Output the [x, y] coordinate of the center of the cell containing the given text.  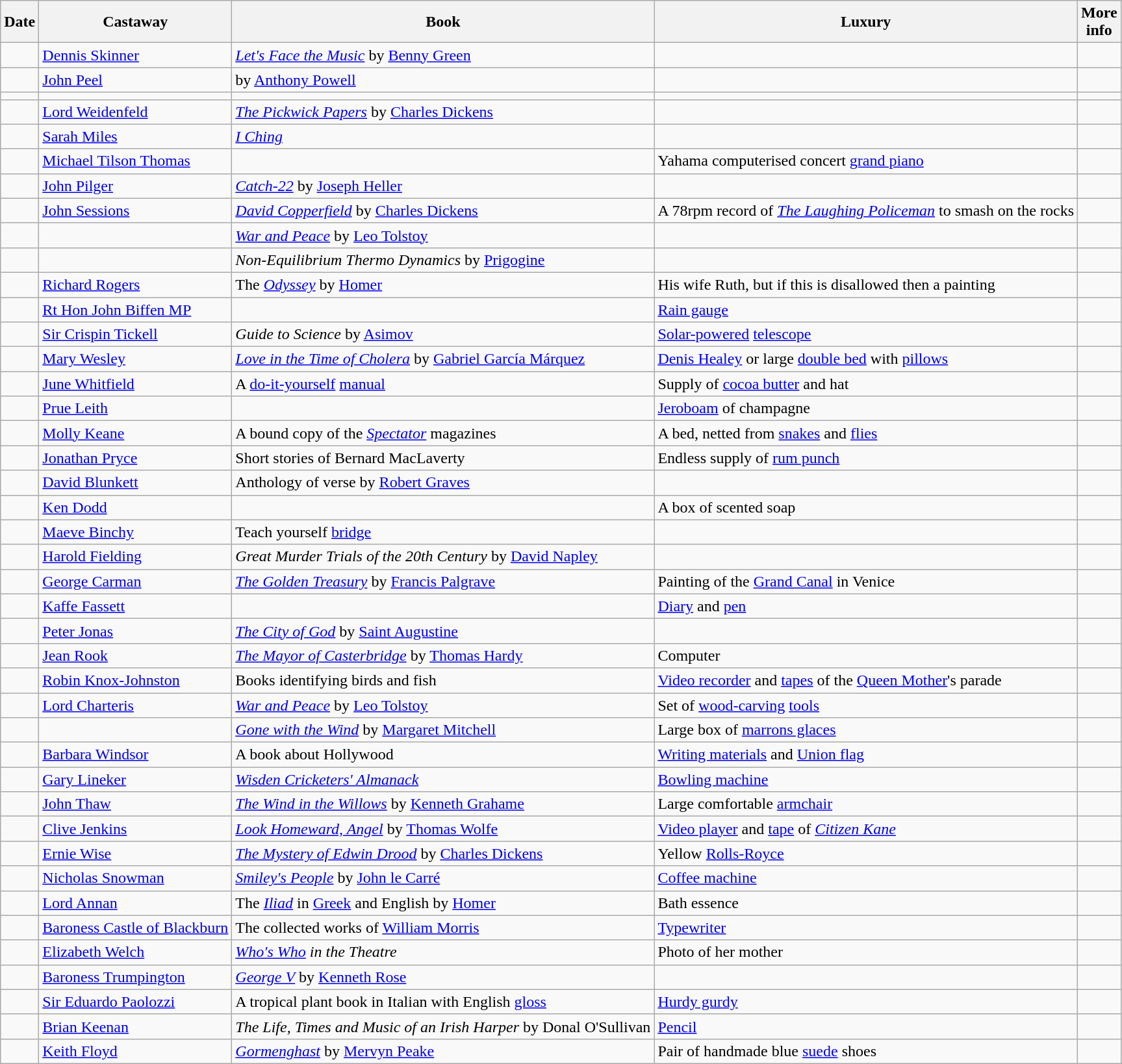
Maeve Binchy [135, 532]
Jeroboam of champagne [866, 409]
The Wind in the Willows by Kenneth Grahame [443, 804]
Video recorder and tapes of the Queen Mother's parade [866, 680]
A tropical plant book in Italian with English gloss [443, 1002]
Books identifying birds and fish [443, 680]
I Ching [443, 136]
Short stories of Bernard MacLaverty [443, 458]
Molly Keane [135, 433]
Richard Rogers [135, 285]
Gone with the Wind by Margaret Mitchell [443, 730]
Set of wood-carving tools [866, 705]
Yahama computerised concert grand piano [866, 161]
Prue Leith [135, 409]
The City of God by Saint Augustine [443, 631]
The Odyssey by Homer [443, 285]
Teach yourself bridge [443, 532]
A bound copy of the Spectator magazines [443, 433]
Painting of the Grand Canal in Venice [866, 581]
Moreinfo [1099, 22]
Typewriter [866, 928]
Mary Wesley [135, 359]
Anthology of verse by Robert Graves [443, 483]
Sir Eduardo Paolozzi [135, 1002]
The Pickwick Papers by Charles Dickens [443, 112]
Solar-powered telescope [866, 335]
George V by Kenneth Rose [443, 977]
A book about Hollywood [443, 755]
A 78rpm record of The Laughing Policeman to smash on the rocks [866, 210]
A bed, netted from snakes and flies [866, 433]
Yellow Rolls-Royce [866, 854]
Guide to Science by Asimov [443, 335]
Look Homeward, Angel by Thomas Wolfe [443, 829]
Book [443, 22]
John Sessions [135, 210]
Denis Healey or large double bed with pillows [866, 359]
Baroness Trumpington [135, 977]
Michael Tilson Thomas [135, 161]
Dennis Skinner [135, 55]
Wisden Cricketers' Almanack [443, 779]
Ernie Wise [135, 854]
Kaffe Fassett [135, 606]
Supply of cocoa butter and hat [866, 384]
The Golden Treasury by Francis Palgrave [443, 581]
Lord Annan [135, 903]
Castaway [135, 22]
David Blunkett [135, 483]
Pair of handmade blue suede shoes [866, 1051]
Love in the Time of Cholera by Gabriel García Márquez [443, 359]
Lord Charteris [135, 705]
Smiley's People by John le Carré [443, 878]
Sarah Miles [135, 136]
Endless supply of rum punch [866, 458]
His wife Ruth, but if this is disallowed then a painting [866, 285]
The Mystery of Edwin Drood by Charles Dickens [443, 854]
Bowling machine [866, 779]
John Pilger [135, 186]
Who's Who in the Theatre [443, 952]
Large comfortable armchair [866, 804]
Keith Floyd [135, 1051]
Lord Weidenfeld [135, 112]
Coffee machine [866, 878]
Harold Fielding [135, 557]
Jean Rook [135, 655]
Robin Knox-Johnston [135, 680]
Gormenghast by Mervyn Peake [443, 1051]
The Life, Times and Music of an Irish Harper by Donal O'Sullivan [443, 1026]
Diary and pen [866, 606]
Baroness Castle of Blackburn [135, 928]
Clive Jenkins [135, 829]
Large box of marrons glaces [866, 730]
A box of scented soap [866, 507]
Photo of her mother [866, 952]
Computer [866, 655]
by Anthony Powell [443, 80]
A do-it-yourself manual [443, 384]
George Carman [135, 581]
Date [19, 22]
Elizabeth Welch [135, 952]
John Peel [135, 80]
Bath essence [866, 903]
Luxury [866, 22]
The collected works of William Morris [443, 928]
John Thaw [135, 804]
Ken Dodd [135, 507]
Rain gauge [866, 310]
Great Murder Trials of the 20th Century by David Napley [443, 557]
Video player and tape of Citizen Kane [866, 829]
The Mayor of Casterbridge by Thomas Hardy [443, 655]
Sir Crispin Tickell [135, 335]
Non-Equilibrium Thermo Dynamics by Prigogine [443, 260]
Let's Face the Music by Benny Green [443, 55]
The Iliad in Greek and English by Homer [443, 903]
Nicholas Snowman [135, 878]
Peter Jonas [135, 631]
Brian Keenan [135, 1026]
Hurdy gurdy [866, 1002]
June Whitfield [135, 384]
Pencil [866, 1026]
Jonathan Pryce [135, 458]
Barbara Windsor [135, 755]
Catch-22 by Joseph Heller [443, 186]
Gary Lineker [135, 779]
Rt Hon John Biffen MP [135, 310]
Writing materials and Union flag [866, 755]
David Copperfield by Charles Dickens [443, 210]
